Extract the (X, Y) coordinate from the center of the cell holding the provided text.  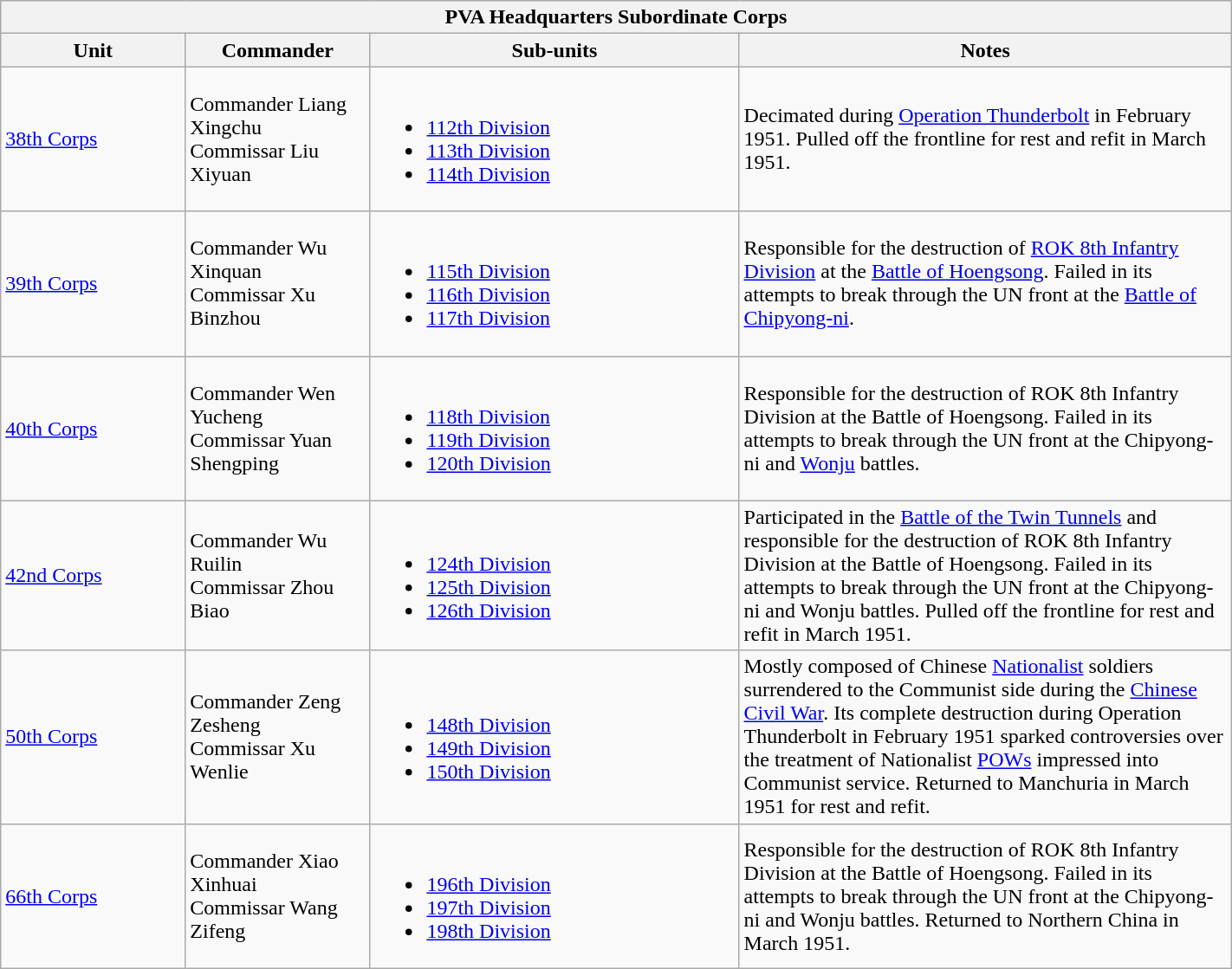
42nd Corps (94, 575)
112th Division113th Division114th Division (554, 139)
39th Corps (94, 284)
Unit (94, 50)
Commander Liang XingchuCommissar Liu Xiyuan (277, 139)
Commander Wen YuchengCommissar Yuan Shengping (277, 428)
66th Corps (94, 895)
Commander Wu RuilinCommissar Zhou Biao (277, 575)
38th Corps (94, 139)
124th Division125th Division126th Division (554, 575)
Commander Wu XinquanCommissar Xu Binzhou (277, 284)
118th Division119th Division120th Division (554, 428)
40th Corps (94, 428)
Commander Zeng ZeshengCommissar Xu Wenlie (277, 737)
Sub-units (554, 50)
Notes (985, 50)
148th Division149th Division150th Division (554, 737)
Decimated during Operation Thunderbolt in February 1951. Pulled off the frontline for rest and refit in March 1951. (985, 139)
50th Corps (94, 737)
115th Division116th Division117th Division (554, 284)
PVA Headquarters Subordinate Corps (616, 17)
Commander Xiao XinhuaiCommissar Wang Zifeng (277, 895)
Commander (277, 50)
196th Division197th Division198th Division (554, 895)
